Return (x, y) of the center of cell containing provided text 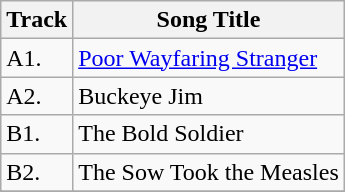
A2. (37, 96)
Poor Wayfaring Stranger (209, 58)
Buckeye Jim (209, 96)
B2. (37, 172)
B1. (37, 134)
The Bold Soldier (209, 134)
Track (37, 20)
Song Title (209, 20)
A1. (37, 58)
The Sow Took the Measles (209, 172)
